Capture the cell that displays the provided text and extract its (X, Y) central coordinate. 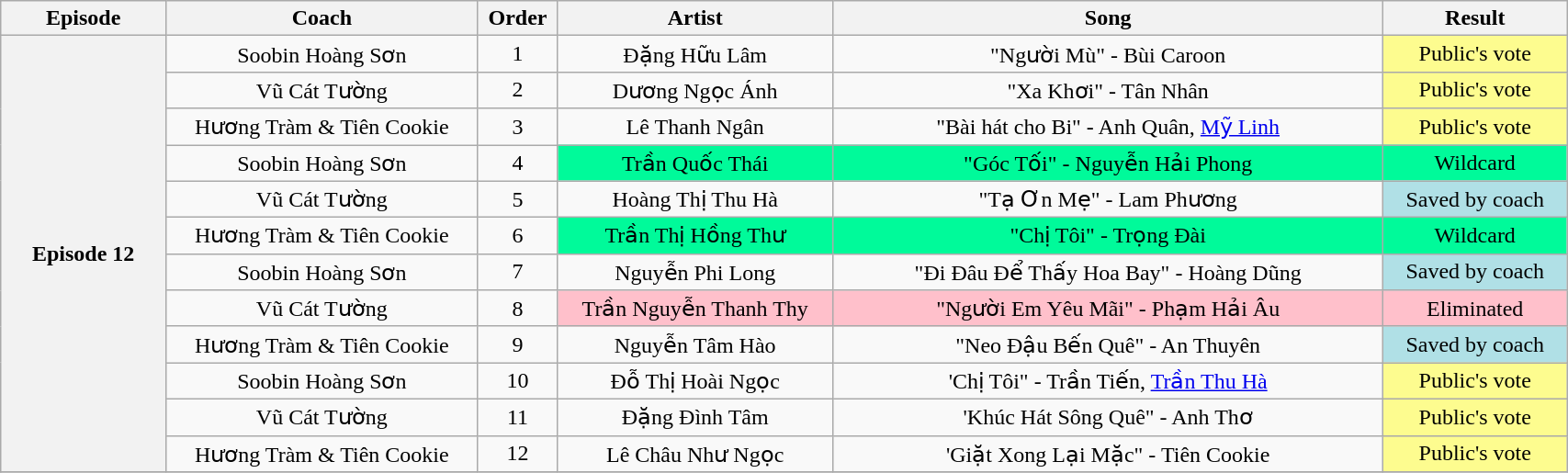
Eliminated (1475, 309)
11 (518, 417)
'Khúc Hát Sông Quê" - Anh Thơ (1108, 417)
7 (518, 272)
Trần Thị Hồng Thư (695, 236)
Order (518, 18)
Đỗ Thị Hoài Ngọc (695, 381)
Episode (84, 18)
"Người Mù" - Bùi Caroon (1108, 54)
"Bài hát cho Bi" - Anh Quân, Mỹ Linh (1108, 127)
"Tạ Ơn Mẹ" - Lam Phương (1108, 199)
4 (518, 163)
3 (518, 127)
Lê Châu Như Ngọc (695, 454)
10 (518, 381)
Nguyễn Tâm Hào (695, 344)
Lê Thanh Ngân (695, 127)
12 (518, 454)
5 (518, 199)
1 (518, 54)
6 (518, 236)
Hoàng Thị Thu Hà (695, 199)
Dương Ngọc Ánh (695, 90)
'Chị Tôi" - Trần Tiến, Trần Thu Hà (1108, 381)
Song (1108, 18)
"Xa Khơi" - Tân Nhân (1108, 90)
Coach (322, 18)
'Giặt Xong Lại Mặc" - Tiên Cookie (1108, 454)
"Người Em Yêu Mãi" - Phạm Hải Âu (1108, 309)
Trần Nguyễn Thanh Thy (695, 309)
Artist (695, 18)
2 (518, 90)
"Góc Tối" - Nguyễn Hải Phong (1108, 163)
8 (518, 309)
"Neo Đậu Bến Quê" - An Thuyên (1108, 344)
"Chị Tôi" - Trọng Đài (1108, 236)
9 (518, 344)
Episode 12 (84, 253)
Đặng Hữu Lâm (695, 54)
Trần Quốc Thái (695, 163)
Result (1475, 18)
Nguyễn Phi Long (695, 272)
Đặng Đình Tâm (695, 417)
"Đi Đâu Để Thấy Hoa Bay" - Hoàng Dũng (1108, 272)
